From the cell containing the given text, extract its center point as (X, Y) coordinate. 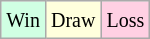
Draw (72, 20)
Win (24, 20)
Loss (126, 20)
